Capture the cell that displays the provided text and extract its [x, y] central coordinate. 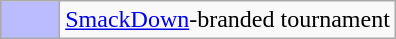
SmackDown-branded tournament [228, 20]
